Pinpoint the cell where the given text exists, returning its [X, Y] midpoint coordinate. 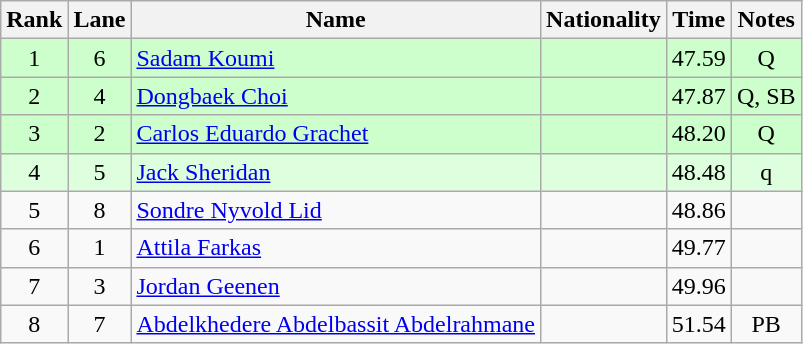
q [766, 172]
Sadam Koumi [336, 58]
Lane [100, 20]
Dongbaek Choi [336, 96]
47.87 [698, 96]
47.59 [698, 58]
Jordan Geenen [336, 286]
PB [766, 324]
Q, SB [766, 96]
48.48 [698, 172]
Attila Farkas [336, 248]
49.96 [698, 286]
Rank [34, 20]
Jack Sheridan [336, 172]
Name [336, 20]
51.54 [698, 324]
48.86 [698, 210]
Time [698, 20]
Notes [766, 20]
49.77 [698, 248]
48.20 [698, 134]
Abdelkhedere Abdelbassit Abdelrahmane [336, 324]
Nationality [604, 20]
Carlos Eduardo Grachet [336, 134]
Sondre Nyvold Lid [336, 210]
